Return (X, Y) of the center of cell containing provided text 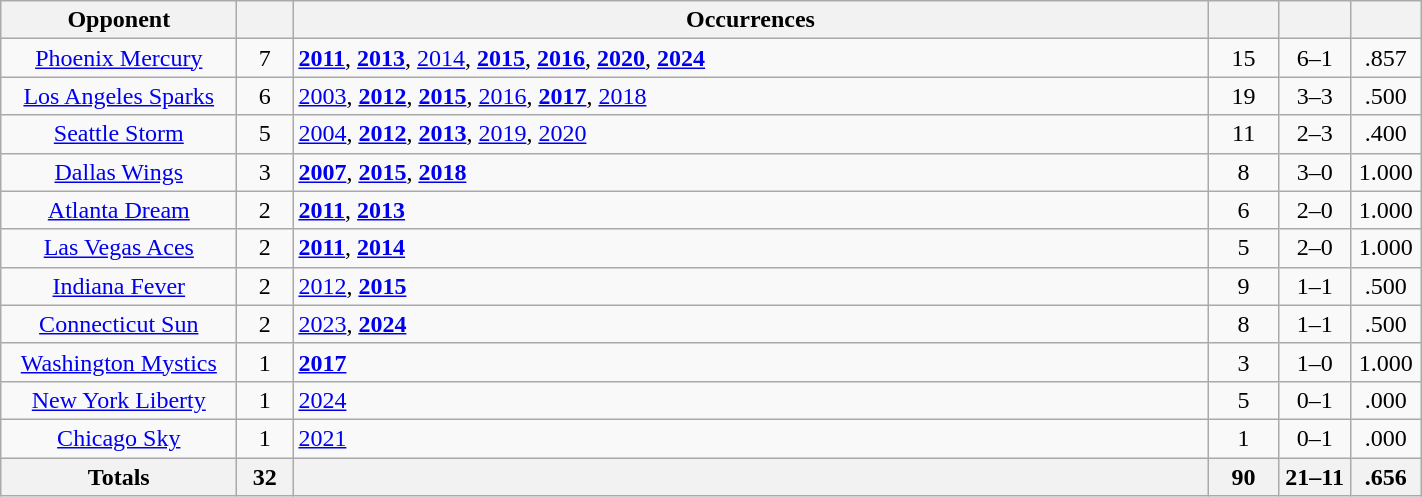
7 (265, 58)
Indiana Fever (119, 286)
2017 (750, 362)
New York Liberty (119, 400)
Chicago Sky (119, 438)
.656 (1386, 477)
2004, 2012, 2013, 2019, 2020 (750, 134)
Phoenix Mercury (119, 58)
2–3 (1314, 134)
15 (1244, 58)
Dallas Wings (119, 172)
3–0 (1314, 172)
2021 (750, 438)
Las Vegas Aces (119, 248)
19 (1244, 96)
Occurrences (750, 20)
Washington Mystics (119, 362)
2012, 2015 (750, 286)
21–11 (1314, 477)
9 (1244, 286)
2024 (750, 400)
.857 (1386, 58)
Connecticut Sun (119, 324)
2023, 2024 (750, 324)
11 (1244, 134)
Seattle Storm (119, 134)
2007, 2015, 2018 (750, 172)
2011, 2013, 2014, 2015, 2016, 2020, 2024 (750, 58)
.400 (1386, 134)
Atlanta Dream (119, 210)
32 (265, 477)
Los Angeles Sparks (119, 96)
90 (1244, 477)
2003, 2012, 2015, 2016, 2017, 2018 (750, 96)
Opponent (119, 20)
Totals (119, 477)
2011, 2014 (750, 248)
3–3 (1314, 96)
2011, 2013 (750, 210)
1–0 (1314, 362)
6–1 (1314, 58)
